Capture the cell that displays the provided text and extract its (x, y) central coordinate. 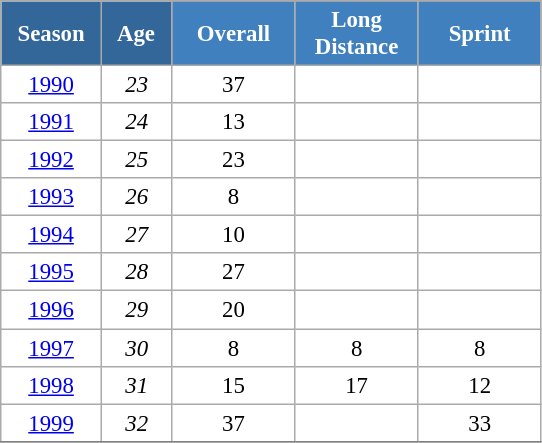
32 (136, 423)
29 (136, 310)
12 (480, 385)
10 (234, 235)
Age (136, 34)
24 (136, 122)
15 (234, 385)
Sprint (480, 34)
1999 (52, 423)
26 (136, 197)
1994 (52, 235)
1991 (52, 122)
30 (136, 348)
25 (136, 160)
17 (356, 385)
28 (136, 273)
20 (234, 310)
Long Distance (356, 34)
1993 (52, 197)
Season (52, 34)
13 (234, 122)
31 (136, 385)
1998 (52, 385)
Overall (234, 34)
1997 (52, 348)
1996 (52, 310)
1990 (52, 85)
1995 (52, 273)
1992 (52, 160)
33 (480, 423)
